Provide the [X, Y] coordinate of the cell's center where the given text is located.  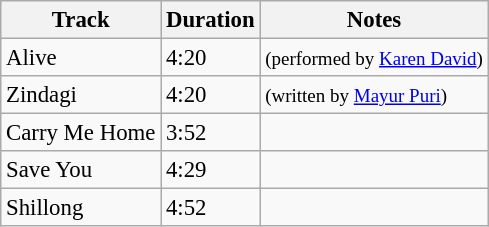
Carry Me Home [81, 133]
4:29 [210, 170]
Shillong [81, 208]
Zindagi [81, 95]
Track [81, 20]
(performed by Karen David) [374, 58]
Save You [81, 170]
3:52 [210, 133]
Duration [210, 20]
Alive [81, 58]
(written by Mayur Puri) [374, 95]
4:52 [210, 208]
Notes [374, 20]
